Determine the [X, Y] coordinate at the center of the cell enclosing the given text.  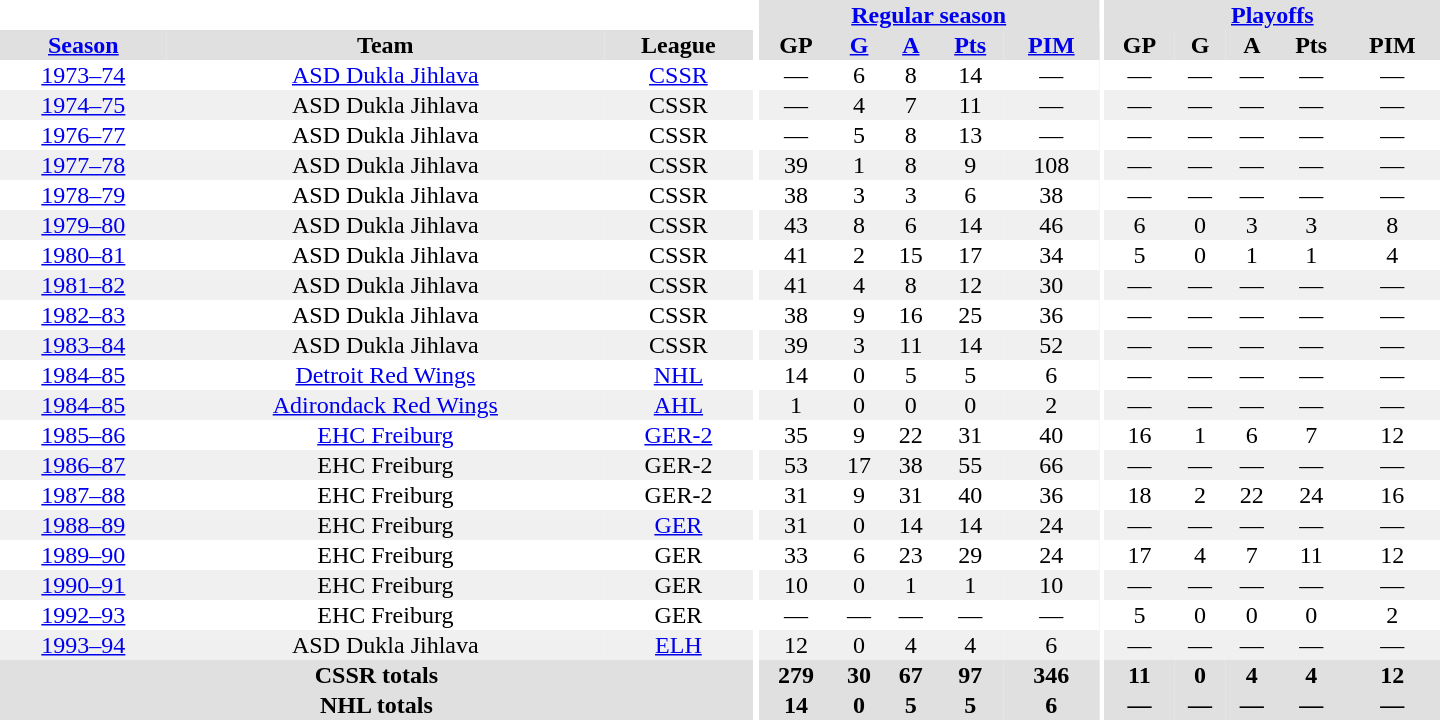
1983–84 [84, 345]
43 [796, 225]
18 [1140, 495]
1986–87 [84, 465]
AHL [678, 405]
Detroit Red Wings [386, 375]
108 [1052, 165]
13 [970, 135]
15 [911, 255]
1990–91 [84, 585]
346 [1052, 675]
NHL [678, 375]
67 [911, 675]
25 [970, 315]
66 [1052, 465]
279 [796, 675]
1985–86 [84, 435]
1978–79 [84, 195]
Season [84, 45]
1974–75 [84, 105]
Playoffs [1272, 15]
ELH [678, 645]
1992–93 [84, 615]
1987–88 [84, 495]
1989–90 [84, 555]
1977–78 [84, 165]
CSSR totals [376, 675]
Team [386, 45]
NHL totals [376, 705]
Regular season [929, 15]
34 [1052, 255]
52 [1052, 345]
29 [970, 555]
97 [970, 675]
1979–80 [84, 225]
1988–89 [84, 525]
53 [796, 465]
1982–83 [84, 315]
35 [796, 435]
1993–94 [84, 645]
1980–81 [84, 255]
33 [796, 555]
1976–77 [84, 135]
League [678, 45]
Adirondack Red Wings [386, 405]
46 [1052, 225]
1981–82 [84, 285]
55 [970, 465]
1973–74 [84, 75]
23 [911, 555]
